From the cell containing the given text, extract its center point as [X, Y] coordinate. 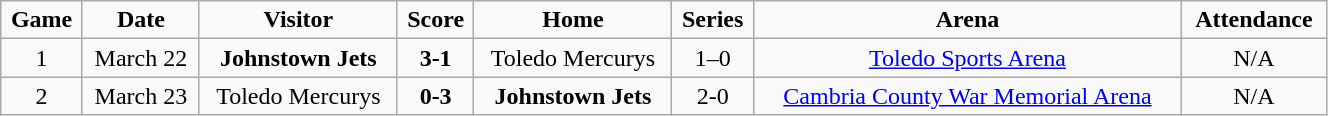
0-3 [436, 96]
Visitor [298, 20]
March 23 [140, 96]
Score [436, 20]
Game [42, 20]
1–0 [713, 58]
Date [140, 20]
2 [42, 96]
March 22 [140, 58]
Home [573, 20]
Attendance [1254, 20]
Arena [967, 20]
Toledo Sports Arena [967, 58]
3-1 [436, 58]
Cambria County War Memorial Arena [967, 96]
Series [713, 20]
1 [42, 58]
2-0 [713, 96]
